Find where the given text appears and provide that cell's center as [X, Y] coordinate. 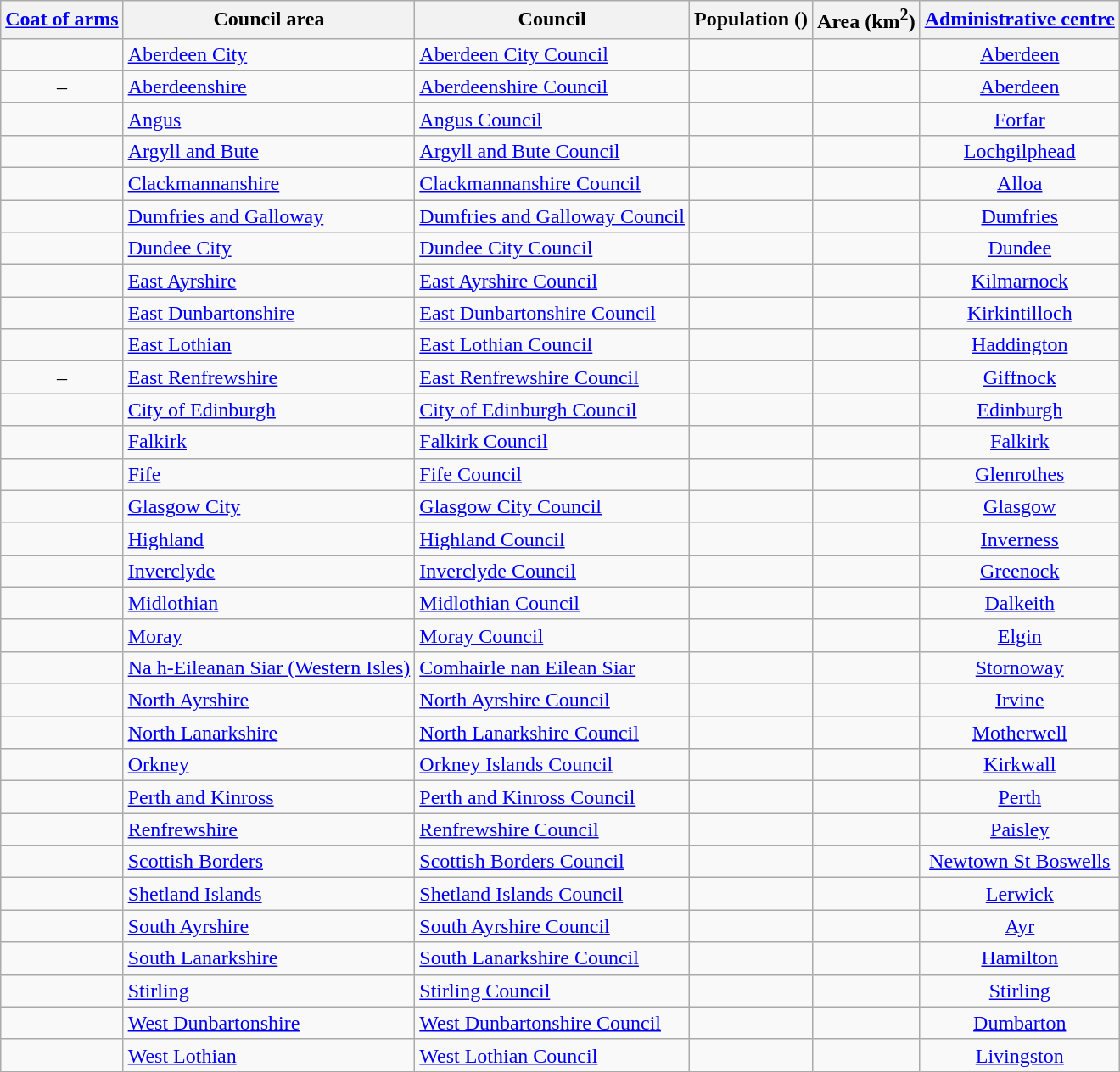
East Renfrewshire [269, 377]
Fife Council [552, 474]
Angus [269, 119]
Aberdeen City [269, 54]
Glasgow [1020, 506]
Glasgow City Council [552, 506]
Population () [750, 20]
South Lanarkshire [269, 958]
Inverclyde [269, 571]
Moray [269, 635]
Dalkeith [1020, 603]
Aberdeen City Council [552, 54]
Highland [269, 539]
Dumfries and Galloway Council [552, 216]
Ayr [1020, 926]
Dundee City Council [552, 248]
Dumfries [1020, 216]
Orkney [269, 765]
Scottish Borders [269, 862]
Livingston [1020, 1055]
Falkirk Council [552, 442]
Greenock [1020, 571]
Kilmarnock [1020, 281]
Clackmannanshire [269, 184]
Lerwick [1020, 894]
Perth [1020, 797]
Argyll and Bute [269, 151]
Dumbarton [1020, 1023]
Elgin [1020, 635]
East Lothian Council [552, 345]
Stirling Council [552, 991]
Motherwell [1020, 733]
Haddington [1020, 345]
Glenrothes [1020, 474]
Angus Council [552, 119]
Newtown St Boswells [1020, 862]
Renfrewshire Council [552, 829]
Orkney Islands Council [552, 765]
Dundee City [269, 248]
Edinburgh [1020, 410]
East Lothian [269, 345]
City of Edinburgh [269, 410]
Giffnock [1020, 377]
North Lanarkshire Council [552, 733]
Inverclyde Council [552, 571]
South Ayrshire Council [552, 926]
East Dunbartonshire [269, 313]
East Renfrewshire Council [552, 377]
Dundee [1020, 248]
Comhairle nan Eilean Siar [552, 667]
South Lanarkshire Council [552, 958]
Aberdeenshire [269, 87]
Perth and Kinross Council [552, 797]
North Ayrshire [269, 701]
Glasgow City [269, 506]
Alloa [1020, 184]
East Ayrshire Council [552, 281]
Lochgilphead [1020, 151]
Kirkintilloch [1020, 313]
Clackmannanshire Council [552, 184]
Perth and Kinross [269, 797]
Moray Council [552, 635]
Dumfries and Galloway [269, 216]
Area (km2) [867, 20]
North Ayrshire Council [552, 701]
Irvine [1020, 701]
Highland Council [552, 539]
Stornoway [1020, 667]
Hamilton [1020, 958]
Shetland Islands Council [552, 894]
Aberdeenshire Council [552, 87]
West Dunbartonshire Council [552, 1023]
Argyll and Bute Council [552, 151]
Forfar [1020, 119]
West Lothian Council [552, 1055]
Kirkwall [1020, 765]
Renfrewshire [269, 829]
North Lanarkshire [269, 733]
Council [552, 20]
Midlothian [269, 603]
Na h-Eileanan Siar (Western Isles) [269, 667]
West Lothian [269, 1055]
South Ayrshire [269, 926]
East Dunbartonshire Council [552, 313]
West Dunbartonshire [269, 1023]
Midlothian Council [552, 603]
Paisley [1020, 829]
Council area [269, 20]
Scottish Borders Council [552, 862]
Shetland Islands [269, 894]
City of Edinburgh Council [552, 410]
Inverness [1020, 539]
Coat of arms [62, 20]
East Ayrshire [269, 281]
Fife [269, 474]
Administrative centre [1020, 20]
